Search for the cell housing the specified text and yield its (X, Y) center coordinate. 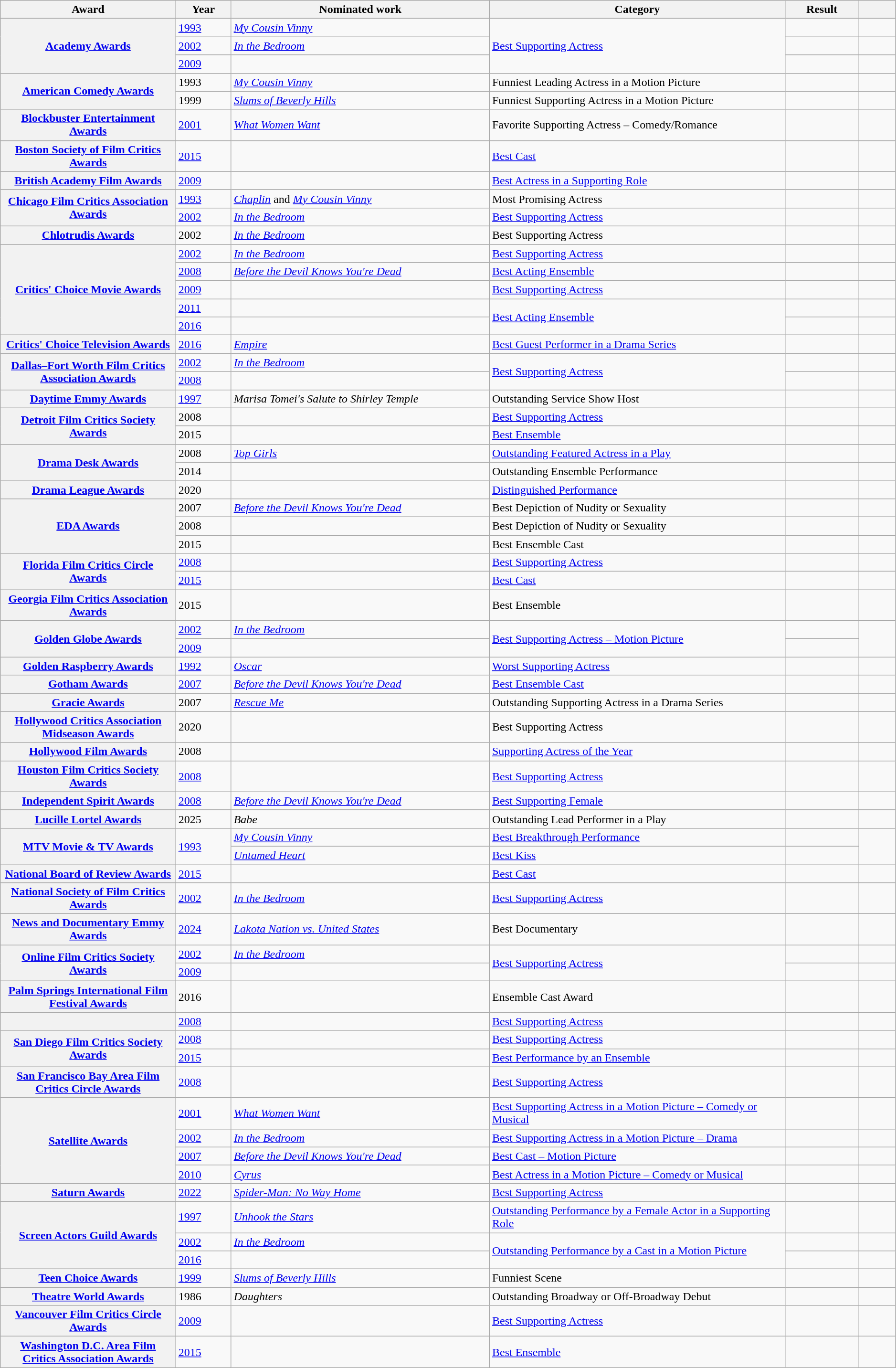
Nominated work (360, 10)
Best Actress in a Supporting Role (637, 180)
Hollywood Critics Association Midseason Awards (88, 727)
British Academy Film Awards (88, 180)
Saturn Awards (88, 1192)
Supporting Actress of the Year (637, 752)
Rescue Me (360, 702)
Hollywood Film Awards (88, 752)
Academy Awards (88, 46)
Houston Film Critics Society Awards (88, 776)
MTV Movie & TV Awards (88, 846)
Drama Desk Awards (88, 462)
Chaplin and My Cousin Vinny (360, 199)
News and Documentary Emmy Awards (88, 929)
Outstanding Performance by a Female Actor in a Supporting Role (637, 1217)
Funniest Supporting Actress in a Motion Picture (637, 100)
Outstanding Service Show Host (637, 399)
Best Breakthrough Performance (637, 837)
Most Promising Actress (637, 199)
2024 (203, 929)
Satellite Awards (88, 1140)
Best Actress in a Motion Picture – Comedy or Musical (637, 1174)
Theatre World Awards (88, 1296)
Best Supporting Female (637, 801)
Blockbuster Entertainment Awards (88, 125)
Best Cast – Motion Picture (637, 1156)
Daughters (360, 1296)
Screen Actors Guild Awards (88, 1235)
Outstanding Supporting Actress in a Drama Series (637, 702)
Cyrus (360, 1174)
Favorite Supporting Actress – Comedy/Romance (637, 125)
Gracie Awards (88, 702)
Online Film Critics Society Awards (88, 963)
2014 (203, 471)
Category (637, 10)
National Board of Review Awards (88, 873)
Ensemble Cast Award (637, 997)
Boston Society of Film Critics Awards (88, 156)
Georgia Film Critics Association Awards (88, 605)
Babe (360, 819)
Washington D.C. Area Film Critics Association Awards (88, 1352)
Spider-Man: No Way Home (360, 1192)
Outstanding Lead Performer in a Play (637, 819)
Outstanding Ensemble Performance (637, 471)
Distinguished Performance (637, 489)
Lakota Nation vs. United States (360, 929)
Empire (360, 344)
2011 (203, 308)
Funniest Leading Actress in a Motion Picture (637, 82)
Award (88, 10)
Funniest Scene (637, 1278)
National Society of Film Critics Awards (88, 899)
Dallas–Fort Worth Film Critics Association Awards (88, 371)
1986 (203, 1296)
American Comedy Awards (88, 91)
2022 (203, 1192)
Teen Choice Awards (88, 1278)
Golden Raspberry Awards (88, 666)
Best Guest Performer in a Drama Series (637, 344)
Critics' Choice Movie Awards (88, 290)
Gotham Awards (88, 684)
Critics' Choice Television Awards (88, 344)
San Diego Film Critics Society Awards (88, 1049)
Outstanding Broadway or Off-Broadway Debut (637, 1296)
Outstanding Performance by a Cast in a Motion Picture (637, 1251)
Chicago Film Critics Association Awards (88, 208)
Year (203, 10)
Outstanding Featured Actress in a Play (637, 453)
Worst Supporting Actress (637, 666)
Chlotrudis Awards (88, 235)
Best Performance by an Ensemble (637, 1058)
Best Kiss (637, 855)
Unhook the Stars (360, 1217)
Oscar (360, 666)
EDA Awards (88, 526)
1992 (203, 666)
Top Girls (360, 453)
Palm Springs International Film Festival Awards (88, 997)
Marisa Tomei's Salute to Shirley Temple (360, 399)
Best Supporting Actress – Motion Picture (637, 639)
Florida Film Critics Circle Awards (88, 572)
Best Supporting Actress in a Motion Picture – Drama (637, 1138)
San Francisco Bay Area Film Critics Circle Awards (88, 1082)
Best Documentary (637, 929)
Lucille Lortel Awards (88, 819)
Independent Spirit Awards (88, 801)
Golden Globe Awards (88, 639)
Vancouver Film Critics Circle Awards (88, 1321)
2010 (203, 1174)
Best Supporting Actress in a Motion Picture – Comedy or Musical (637, 1113)
Detroit Film Critics Society Awards (88, 426)
Drama League Awards (88, 489)
Result (822, 10)
2025 (203, 819)
Untamed Heart (360, 855)
Daytime Emmy Awards (88, 399)
